Determine the (x, y) coordinate at the center of the cell enclosing the given text.  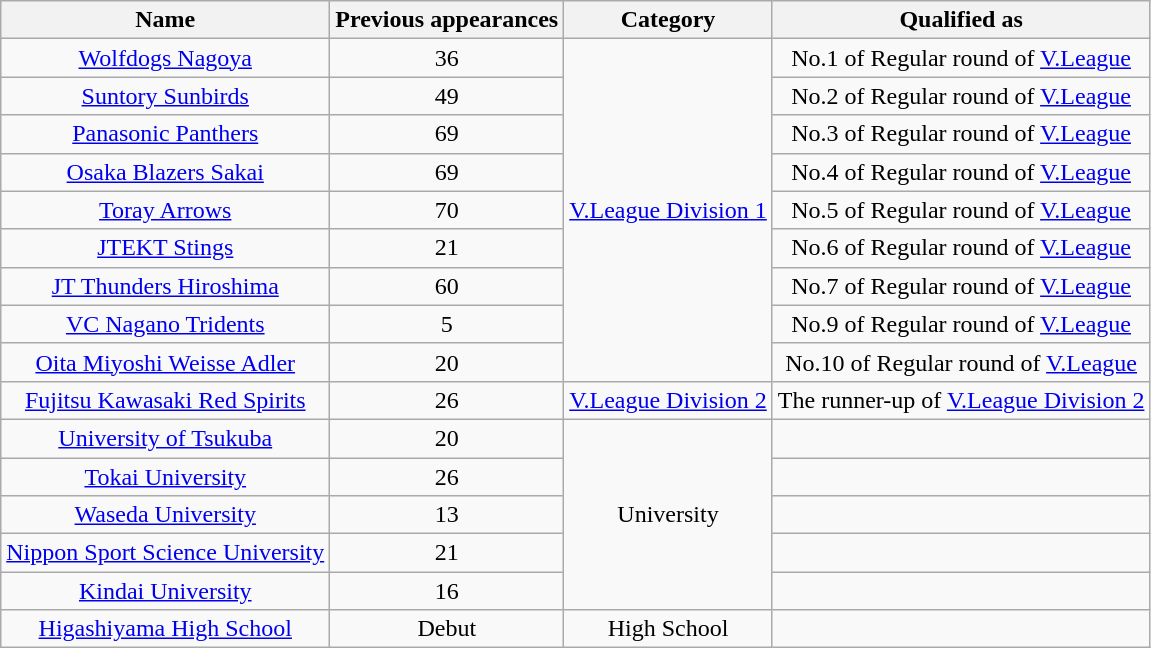
The runner-up of V.League Division 2 (961, 400)
16 (447, 591)
Wolfdogs Nagoya (166, 58)
No.9 of Regular round of V.League (961, 324)
VC Nagano Tridents (166, 324)
Toray Arrows (166, 210)
University of Tsukuba (166, 438)
Fujitsu Kawasaki Red Spirits (166, 400)
No.6 of Regular round of V.League (961, 248)
Osaka Blazers Sakai (166, 172)
No.7 of Regular round of V.League (961, 286)
Oita Miyoshi Weisse Adler (166, 362)
Category (668, 20)
Nippon Sport Science University (166, 553)
Tokai University (166, 477)
JTEKT Stings (166, 248)
Waseda University (166, 515)
No.2 of Regular round of V.League (961, 96)
Higashiyama High School (166, 629)
No.5 of Regular round of V.League (961, 210)
70 (447, 210)
Suntory Sunbirds (166, 96)
University (668, 514)
Name (166, 20)
Previous appearances (447, 20)
No.10 of Regular round of V.League (961, 362)
Qualified as (961, 20)
13 (447, 515)
JT Thunders Hiroshima (166, 286)
V.League Division 1 (668, 210)
High School (668, 629)
36 (447, 58)
49 (447, 96)
Debut (447, 629)
60 (447, 286)
V.League Division 2 (668, 400)
Kindai University (166, 591)
No.3 of Regular round of V.League (961, 134)
No.1 of Regular round of V.League (961, 58)
Panasonic Panthers (166, 134)
No.4 of Regular round of V.League (961, 172)
5 (447, 324)
